Determine the [X, Y] coordinate at the center of the cell enclosing the given text.  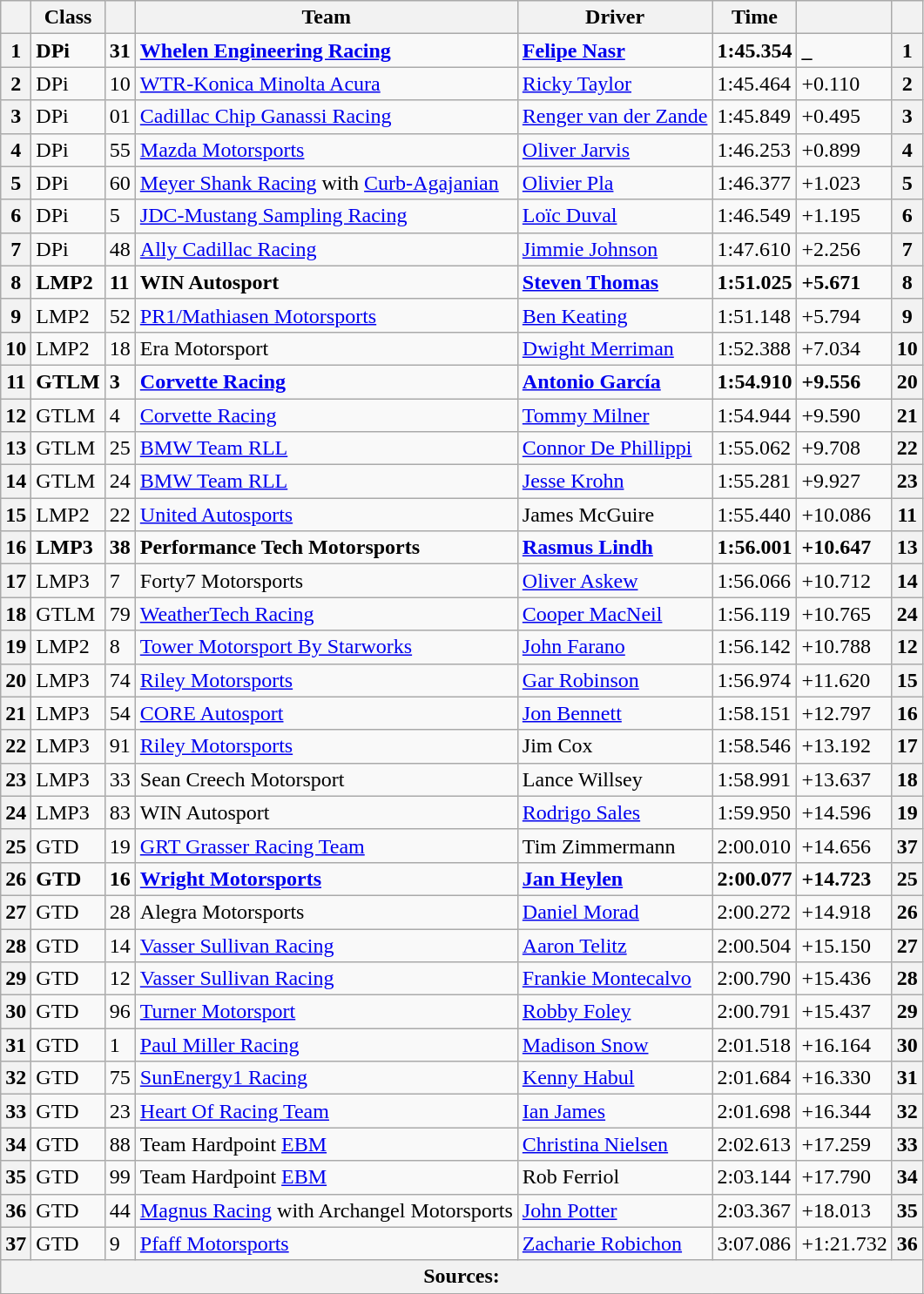
2:01.684 [754, 1078]
1:46.377 [754, 183]
1:56.001 [754, 548]
Olivier Pla [615, 183]
+0.495 [845, 117]
Cooper MacNeil [615, 614]
Robby Foley [615, 1012]
88 [120, 1144]
+16.164 [845, 1045]
Wright Motorsports [326, 879]
+9.590 [845, 415]
+1.195 [845, 216]
Tower Motorsport By Starworks [326, 647]
+9.556 [845, 381]
+2.256 [845, 249]
+13.637 [845, 779]
91 [120, 746]
Lance Willsey [615, 779]
+1:21.732 [845, 1243]
PR1/Mathiasen Motorsports [326, 315]
+10.647 [845, 548]
SunEnergy1 Racing [326, 1078]
+12.797 [845, 713]
Heart Of Racing Team [326, 1111]
+14.596 [845, 812]
Gar Robinson [615, 680]
+14.656 [845, 846]
Jimmie Johnson [615, 249]
1:56.119 [754, 614]
+10.788 [845, 647]
1:58.991 [754, 779]
+14.723 [845, 879]
2:03.144 [754, 1177]
+16.330 [845, 1078]
Loïc Duval [615, 216]
+13.192 [845, 746]
+15.150 [845, 945]
99 [120, 1177]
Alegra Motorsports [326, 912]
Jon Bennett [615, 713]
1:55.281 [754, 482]
Time [754, 17]
WeatherTech Racing [326, 614]
Meyer Shank Racing with Curb-Agajanian [326, 183]
48 [120, 249]
Frankie Montecalvo [615, 979]
2:02.613 [754, 1144]
01 [120, 117]
2:00.010 [754, 846]
1:56.142 [754, 647]
1:45.354 [754, 51]
55 [120, 150]
1:55.440 [754, 515]
79 [120, 614]
Jesse Krohn [615, 482]
Team [326, 17]
1:56.066 [754, 581]
1:47.610 [754, 249]
Aaron Telitz [615, 945]
Jim Cox [615, 746]
1:56.974 [754, 680]
Sean Creech Motorsport [326, 779]
1:52.388 [754, 348]
Sources: [462, 1277]
2:00.272 [754, 912]
1:46.253 [754, 150]
JDC-Mustang Sampling Racing [326, 216]
+18.013 [845, 1210]
+0.110 [845, 84]
Zacharie Robichon [615, 1243]
_ [845, 51]
83 [120, 812]
+14.918 [845, 912]
2:01.518 [754, 1045]
Renger van der Zande [615, 117]
54 [120, 713]
+15.436 [845, 979]
1:45.849 [754, 117]
60 [120, 183]
1:58.151 [754, 713]
75 [120, 1078]
1:58.546 [754, 746]
Turner Motorsport [326, 1012]
Class [68, 17]
Rasmus Lindh [615, 548]
Dwight Merriman [615, 348]
Christina Nielsen [615, 1144]
Madison Snow [615, 1045]
38 [120, 548]
Forty7 Motorsports [326, 581]
+11.620 [845, 680]
2:03.367 [754, 1210]
Mazda Motorsports [326, 150]
+5.671 [845, 282]
Jan Heylen [615, 879]
United Autosports [326, 515]
Rob Ferriol [615, 1177]
Kenny Habul [615, 1078]
1:46.549 [754, 216]
Ricky Taylor [615, 84]
Ally Cadillac Racing [326, 249]
+0.899 [845, 150]
2:00.077 [754, 879]
96 [120, 1012]
1:51.025 [754, 282]
Paul Miller Racing [326, 1045]
1:55.062 [754, 448]
+1.023 [845, 183]
Tim Zimmermann [615, 846]
74 [120, 680]
Steven Thomas [615, 282]
44 [120, 1210]
+9.927 [845, 482]
Cadillac Chip Ganassi Racing [326, 117]
1:51.148 [754, 315]
Oliver Jarvis [615, 150]
Rodrigo Sales [615, 812]
+15.437 [845, 1012]
John Farano [615, 647]
Felipe Nasr [615, 51]
2:00.790 [754, 979]
+5.794 [845, 315]
CORE Autosport [326, 713]
John Potter [615, 1210]
Driver [615, 17]
Pfaff Motorsports [326, 1243]
WTR-Konica Minolta Acura [326, 84]
James McGuire [615, 515]
Daniel Morad [615, 912]
+10.765 [845, 614]
1:54.944 [754, 415]
2:00.504 [754, 945]
GRT Grasser Racing Team [326, 846]
+10.712 [845, 581]
1:54.910 [754, 381]
1:45.464 [754, 84]
3:07.086 [754, 1243]
Ben Keating [615, 315]
+17.790 [845, 1177]
Oliver Askew [615, 581]
Performance Tech Motorsports [326, 548]
1:59.950 [754, 812]
Tommy Milner [615, 415]
+7.034 [845, 348]
Era Motorsport [326, 348]
Antonio García [615, 381]
+10.086 [845, 515]
Whelen Engineering Racing [326, 51]
+9.708 [845, 448]
+16.344 [845, 1111]
Ian James [615, 1111]
52 [120, 315]
2:01.698 [754, 1111]
2:00.791 [754, 1012]
Magnus Racing with Archangel Motorsports [326, 1210]
+17.259 [845, 1144]
Connor De Phillippi [615, 448]
